Extract the (x, y) coordinate from the center of the cell holding the provided text.  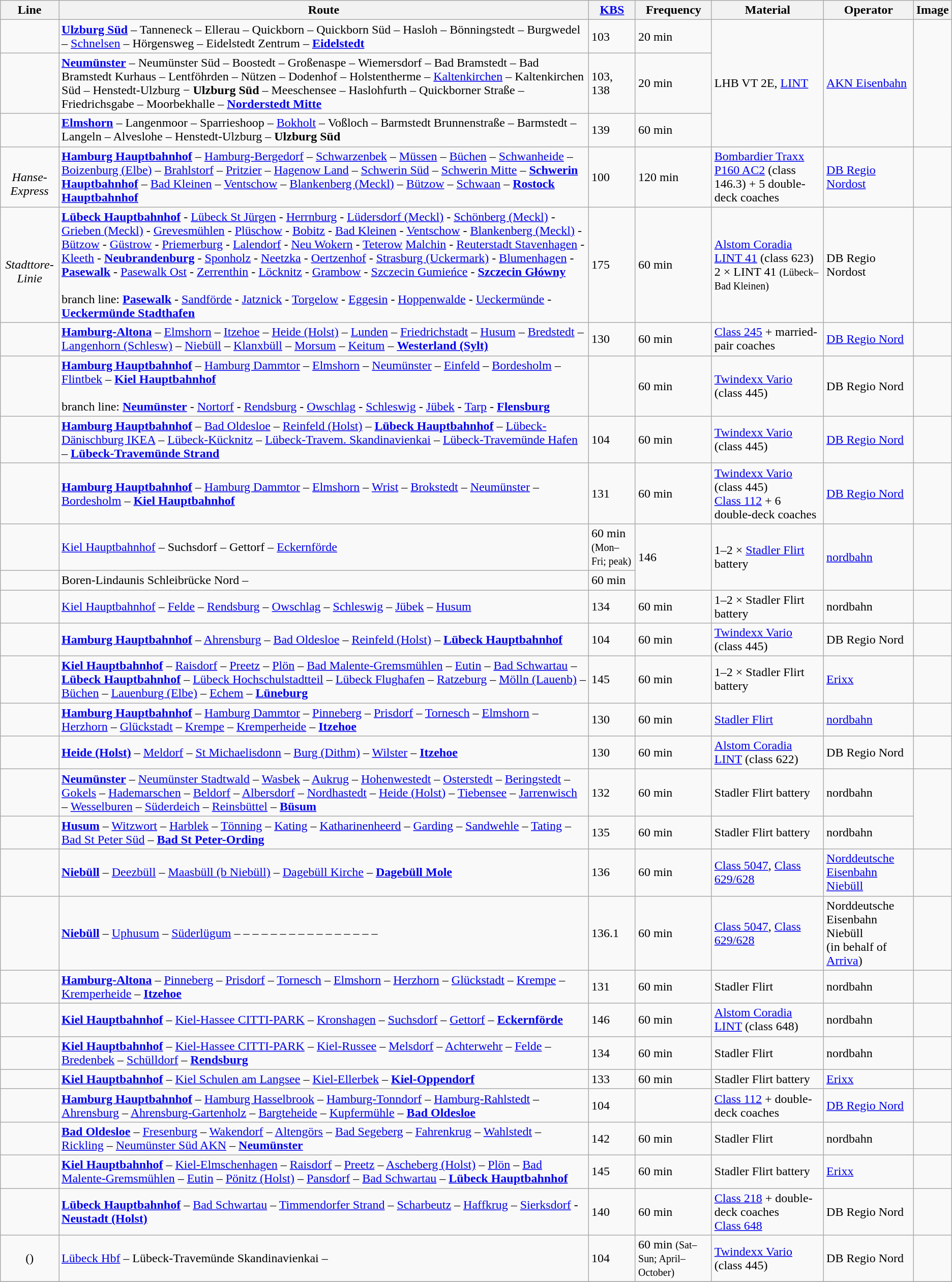
LHB VT 2E, LINT (767, 83)
Class 245 + married-pair coaches (767, 339)
Alstom Coradia LINT (class 648) (767, 1019)
Heide (Holst) – Meldorf – St Michaelisdonn – Burg (Dithm) – Wilster – Itzehoe (324, 753)
Hamburg-Altona – Pinneberg – Prisdorf – Tornesch – Elmshorn – Herzhorn – Glückstadt – Krempe – Kremperheide – Itzehoe (324, 987)
Stadttore-Linie (29, 265)
Kiel Hauptbahnhof – Kiel-Hassee CITTI-PARK – Kiel-Russee – Melsdorf – Achterwehr – Felde – Bredenbek – Schülldorf – Rendsburg (324, 1053)
142 (612, 1139)
132 (612, 793)
Route (324, 10)
Norddeutsche Eisenbahn Niebüll(in behalf of Arriva) (869, 933)
Hamburg Hauptbahnhof – Hamburg Dammtor – Elmshorn – Wrist – Brokstedt – Neumünster – Bordesholm – Kiel Hauptbahnhof (324, 493)
175 (612, 265)
136.1 (612, 933)
Bad Oldesloe – Fresenburg – Wakendorf – Altengörs – Bad Segeberg – Fahrenkrug – Wahlstedt – Rickling – Neumünster Süd AKN – Neumünster (324, 1139)
Kiel Hauptbahnhof – Suchsdorf – Gettorf – Eckernförde (324, 547)
136 (612, 872)
Norddeutsche Eisenbahn Niebüll (869, 872)
Niebüll – Uphusum – Süderlügum – – – – – – – – – – – – – – – – (324, 933)
Twindexx Vario (class 445)Class 112 + 6 double-deck coaches (767, 493)
103, 138 (612, 83)
Class 218 + double-deck coachesClass 648 (767, 1212)
Lübeck Hauptbahnhof – Bad Schwartau – Timmendorfer Strand – Scharbeutz – Haffkrug – Sierksdorf - Neustadt (Holst) (324, 1212)
Hanse-Express (29, 177)
Alstom Coradia LINT (class 622) (767, 753)
Operator (869, 10)
() (29, 1259)
Boren-Lindaunis Schleibrücke Nord – (324, 580)
103 (612, 37)
Hamburg Hauptbahnhof – Ahrensburg – Bad Oldesloe – Reinfeld (Holst) – Lübeck Hauptbahnhof (324, 640)
Bombardier Traxx P160 AC2 (class 146.3) + 5 double-deck coaches (767, 177)
Class 112 + double-deck coaches (767, 1105)
133 (612, 1079)
Husum – Witzwort – Harblek – Tönning – Kating – Katharinenheerd – Garding – Sandwehle – Tating – Bad St Peter Süd – Bad St Peter-Ording (324, 832)
60 min (Sat–Sun; April–October) (673, 1259)
Image (933, 10)
60 min (Mon–Fri; peak) (612, 547)
Hamburg Hauptbahnhof – Hamburg Dammtor – Pinneberg – Prisdorf – Tornesch – Elmshorn – Herzhorn – Glückstadt – Krempe – Kremperheide – Itzehoe (324, 719)
100 (612, 177)
Line (29, 10)
Kiel Hauptbahnhof – Kiel-Hassee CITTI-PARK – Kronshagen – Suchsdorf – Gettorf – Eckernförde (324, 1019)
Lübeck Hbf – Lübeck-Travemünde Skandinavienkai – (324, 1259)
KBS (612, 10)
Alstom Coradia LINT 41 (class 623)2 × LINT 41 (Lübeck–Bad Kleinen) (767, 265)
Kiel Hauptbahnhof – Felde – Rendsburg – Owschlag – Schleswig – Jübek – Husum (324, 606)
Kiel Hauptbahnhof – Kiel Schulen am Langsee – Kiel-Ellerbek – Kiel-Oppendorf (324, 1079)
Frequency (673, 10)
Niebüll – Deezbüll – Maasbüll (b Niebüll) – Dagebüll Kirche – Dagebüll Mole (324, 872)
140 (612, 1212)
139 (612, 130)
Elmshorn – Langenmoor – Sparrieshoop – Bokholt – Voßloch – Barmstedt Brunnenstraße – Barmstedt – Langeln – Alveslohe – Henstedt-Ulzburg – Ulzburg Süd (324, 130)
120 min (673, 177)
AKN Eisenbahn (869, 83)
135 (612, 832)
Material (767, 10)
